Pinpoint the cell where the given text exists, returning its [X, Y] midpoint coordinate. 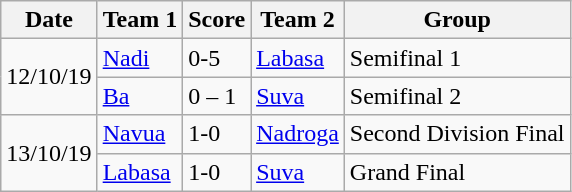
Ba [140, 96]
Grand Final [457, 172]
12/10/19 [49, 77]
Semifinal 1 [457, 58]
Team 1 [140, 20]
Nadi [140, 58]
Score [217, 20]
Nadroga [298, 134]
0-5 [217, 58]
Navua [140, 134]
Date [49, 20]
Semifinal 2 [457, 96]
Group [457, 20]
13/10/19 [49, 153]
Second Division Final [457, 134]
Team 2 [298, 20]
0 – 1 [217, 96]
